Output the [X, Y] coordinate of the center of the cell containing the given text.  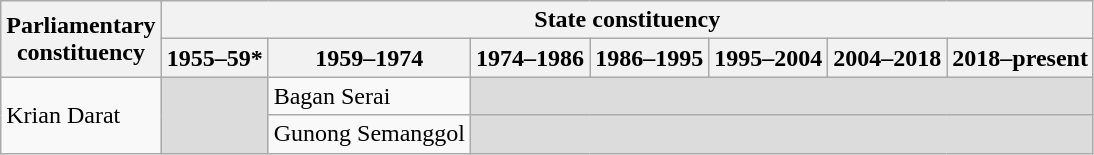
Gunong Semanggol [369, 134]
2018–present [1020, 58]
1955–59* [214, 58]
1974–1986 [530, 58]
1959–1974 [369, 58]
1986–1995 [650, 58]
2004–2018 [888, 58]
Krian Darat [81, 115]
State constituency [627, 20]
Bagan Serai [369, 96]
1995–2004 [768, 58]
Parliamentaryconstituency [81, 39]
